Return the [x, y] coordinate for the center point of the cell that contains the specified text.  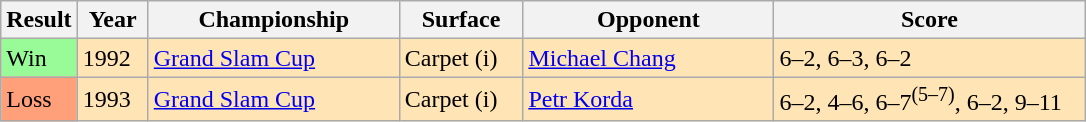
6–2, 6–3, 6–2 [930, 58]
6–2, 4–6, 6–7(5–7), 6–2, 9–11 [930, 100]
Michael Chang [648, 58]
1992 [112, 58]
Result [39, 20]
Petr Korda [648, 100]
1993 [112, 100]
Loss [39, 100]
Win [39, 58]
Year [112, 20]
Championship [274, 20]
Opponent [648, 20]
Surface [461, 20]
Score [930, 20]
